From the cell containing the given text, extract its center point as [x, y] coordinate. 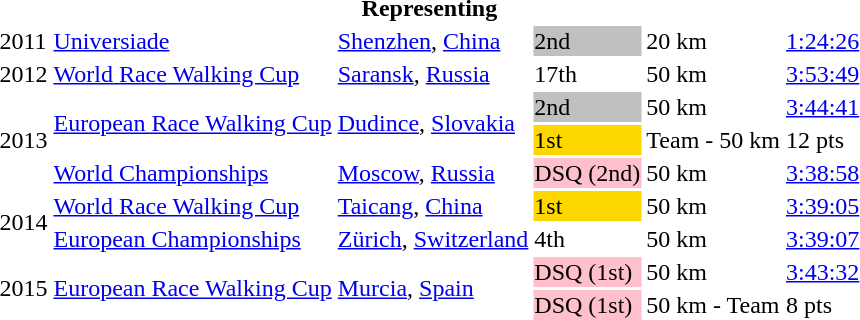
Moscow, Russia [433, 173]
17th [588, 74]
Murcia, Spain [433, 288]
Dudince, Slovakia [433, 124]
DSQ (2nd) [588, 173]
3:44:41 [822, 107]
Saransk, Russia [433, 74]
4th [588, 239]
3:39:07 [822, 239]
Shenzhen, China [433, 41]
3:43:32 [822, 272]
Taicang, China [433, 206]
Team - 50 km [714, 140]
Zürich, Switzerland [433, 239]
20 km [714, 41]
World Championships [192, 173]
Universiade [192, 41]
3:53:49 [822, 74]
12 pts [822, 140]
European Championships [192, 239]
50 km - Team [714, 305]
3:39:05 [822, 206]
3:38:58 [822, 173]
8 pts [822, 305]
1:24:26 [822, 41]
